From the cell containing the given text, extract its center point as [x, y] coordinate. 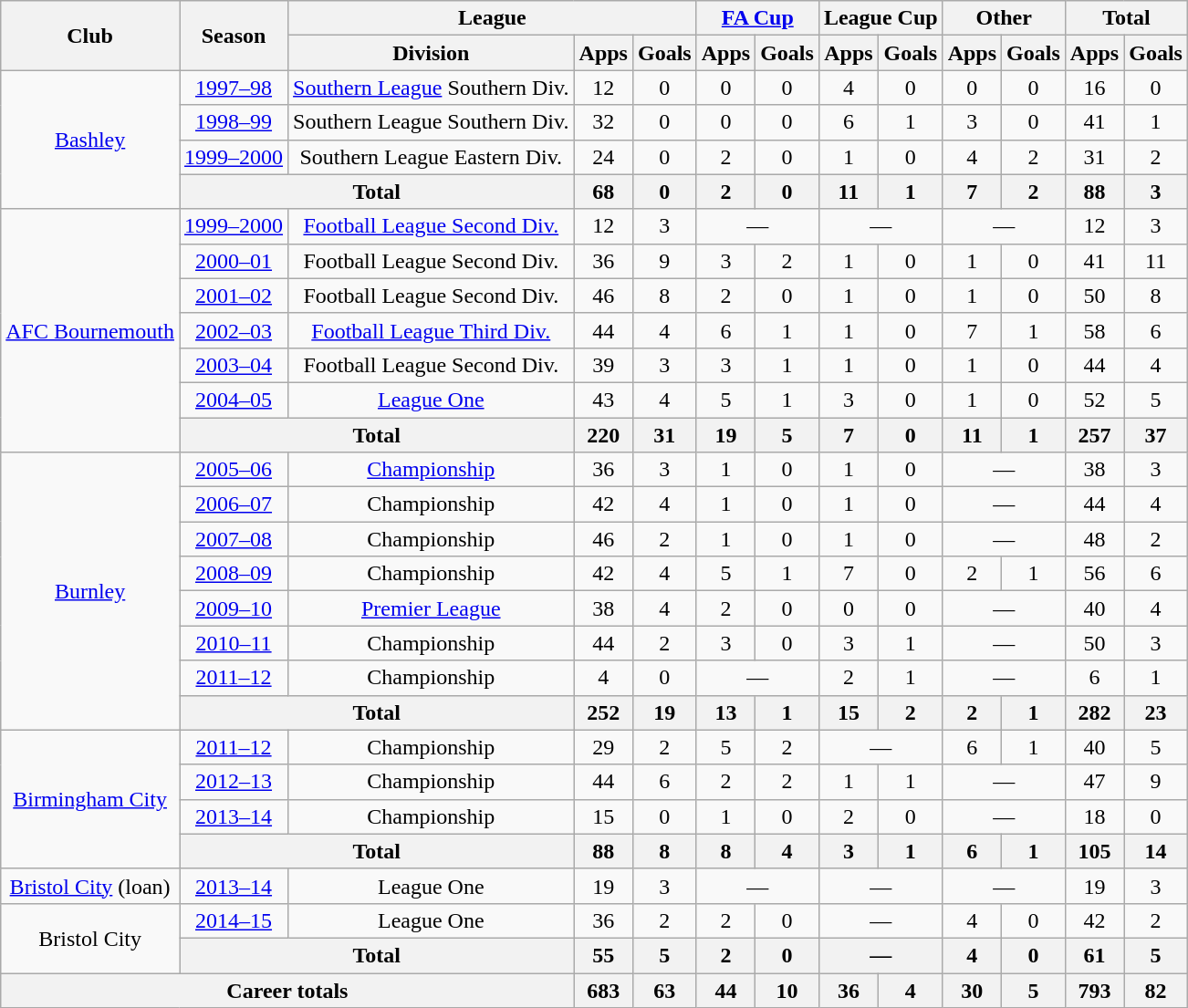
23 [1156, 712]
61 [1094, 955]
10 [787, 990]
55 [603, 955]
793 [1094, 990]
Burnley [90, 591]
282 [1094, 712]
League [493, 18]
82 [1156, 990]
AFC Bournemouth [90, 330]
2012–13 [234, 782]
Club [90, 36]
2010–11 [234, 643]
37 [1156, 435]
16 [1094, 88]
Southern League Eastern Div. [431, 157]
48 [1094, 539]
Bristol City (loan) [90, 886]
1998–99 [234, 122]
Season [234, 36]
Bashley [90, 140]
Bristol City [90, 938]
43 [603, 400]
14 [1156, 851]
Career totals [287, 990]
18 [1094, 816]
League Cup [881, 18]
2005–06 [234, 470]
1997–98 [234, 88]
2009–10 [234, 608]
2014–15 [234, 920]
29 [603, 747]
Other [1004, 18]
Football League Third Div. [431, 330]
13 [725, 712]
220 [603, 435]
2006–07 [234, 504]
2002–03 [234, 330]
105 [1094, 851]
68 [603, 192]
Birmingham City [90, 799]
2007–08 [234, 539]
2008–09 [234, 574]
56 [1094, 574]
39 [603, 365]
58 [1094, 330]
252 [603, 712]
683 [603, 990]
2000–01 [234, 261]
Premier League [431, 608]
30 [972, 990]
63 [664, 990]
52 [1094, 400]
2003–04 [234, 365]
Division [431, 53]
FA Cup [757, 18]
32 [603, 122]
2004–05 [234, 400]
47 [1094, 782]
257 [1094, 435]
24 [603, 157]
2001–02 [234, 296]
